Find where the given text appears and provide that cell's center as [x, y] coordinate. 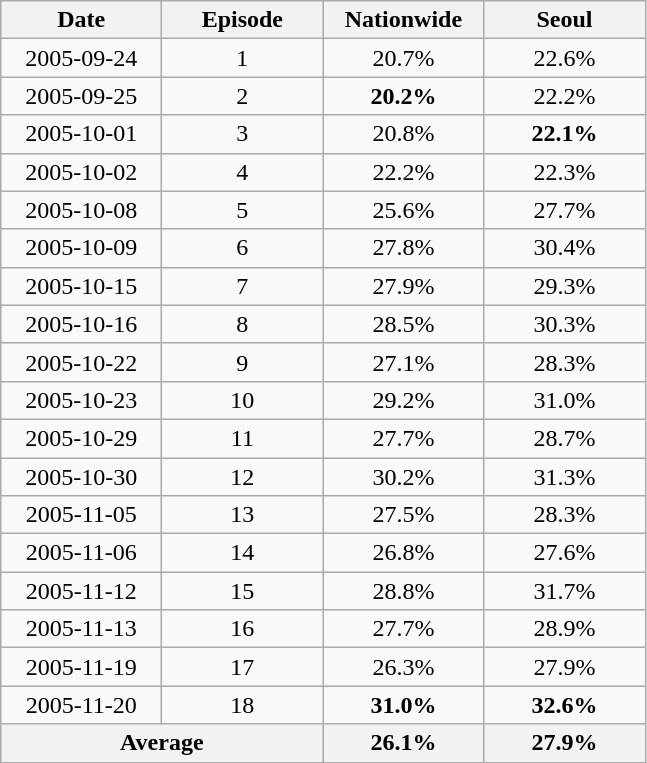
28.7% [564, 438]
Average [162, 743]
10 [242, 400]
2005-10-08 [82, 210]
2005-10-15 [82, 286]
17 [242, 667]
8 [242, 324]
26.1% [404, 743]
2005-11-05 [82, 515]
16 [242, 629]
2005-09-25 [82, 96]
29.3% [564, 286]
12 [242, 477]
27.8% [404, 248]
2005-10-22 [82, 362]
Episode [242, 20]
28.5% [404, 324]
15 [242, 591]
32.6% [564, 705]
2005-10-30 [82, 477]
2 [242, 96]
27.6% [564, 553]
18 [242, 705]
30.2% [404, 477]
2005-10-09 [82, 248]
2005-11-06 [82, 553]
27.1% [404, 362]
31.3% [564, 477]
2005-10-16 [82, 324]
11 [242, 438]
31.7% [564, 591]
3 [242, 134]
Seoul [564, 20]
28.9% [564, 629]
26.3% [404, 667]
27.5% [404, 515]
22.3% [564, 172]
20.7% [404, 58]
2005-10-01 [82, 134]
9 [242, 362]
13 [242, 515]
26.8% [404, 553]
2005-11-20 [82, 705]
2005-11-12 [82, 591]
30.3% [564, 324]
2005-11-19 [82, 667]
22.1% [564, 134]
2005-10-02 [82, 172]
Nationwide [404, 20]
20.2% [404, 96]
30.4% [564, 248]
6 [242, 248]
29.2% [404, 400]
14 [242, 553]
25.6% [404, 210]
4 [242, 172]
20.8% [404, 134]
2005-10-23 [82, 400]
22.6% [564, 58]
2005-11-13 [82, 629]
5 [242, 210]
28.8% [404, 591]
Date [82, 20]
2005-09-24 [82, 58]
2005-10-29 [82, 438]
1 [242, 58]
7 [242, 286]
